Capture the cell that displays the provided text and extract its [x, y] central coordinate. 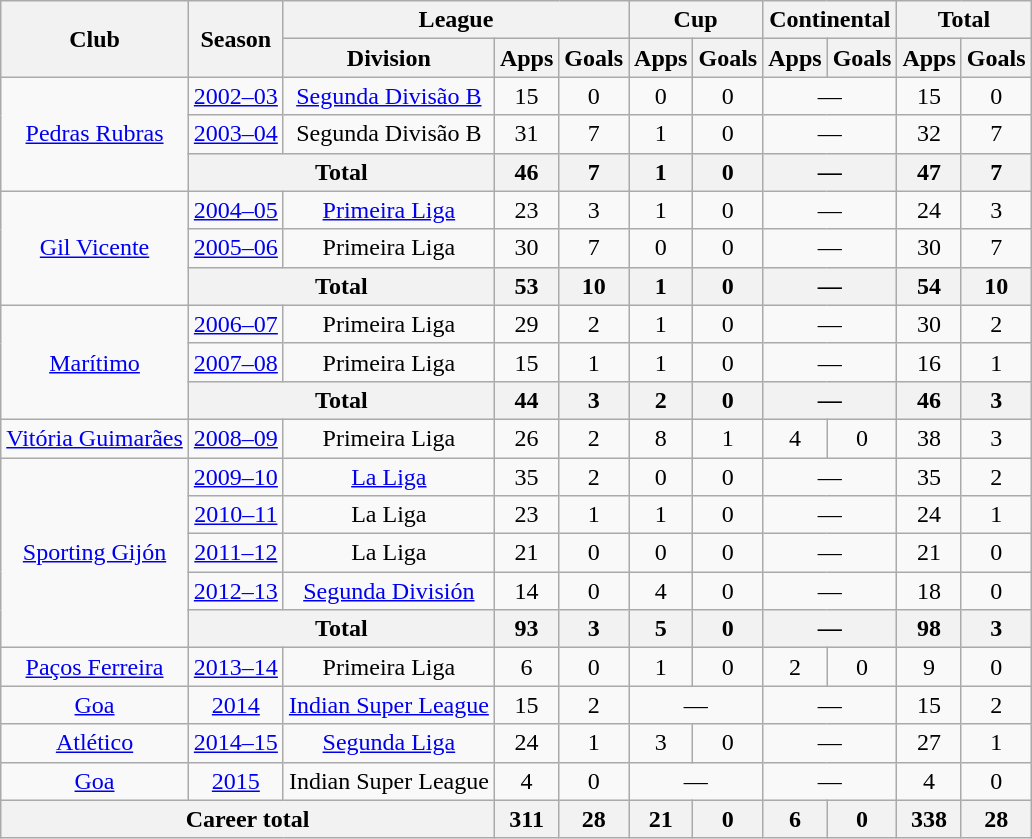
31 [526, 134]
338 [929, 819]
2006–07 [236, 324]
Continental [830, 20]
47 [929, 172]
27 [929, 743]
Club [95, 39]
2015 [236, 781]
2014–15 [236, 743]
32 [929, 134]
Pedras Rubras [95, 134]
8 [661, 438]
Paços Ferreira [95, 667]
2007–08 [236, 362]
Segunda División [388, 591]
2004–05 [236, 210]
53 [526, 286]
Division [388, 58]
2005–06 [236, 248]
2002–03 [236, 96]
Sporting Gijón [95, 553]
9 [929, 667]
2003–04 [236, 134]
Cup [696, 20]
2011–12 [236, 553]
Season [236, 39]
Marítimo [95, 362]
5 [661, 629]
Career total [248, 819]
311 [526, 819]
2012–13 [236, 591]
Vitória Guimarães [95, 438]
2014 [236, 705]
26 [526, 438]
Atlético [95, 743]
2010–11 [236, 515]
16 [929, 362]
2009–10 [236, 477]
2013–14 [236, 667]
38 [929, 438]
Segunda Liga [388, 743]
2008–09 [236, 438]
93 [526, 629]
29 [526, 324]
Gil Vicente [95, 248]
18 [929, 591]
98 [929, 629]
League [456, 20]
54 [929, 286]
14 [526, 591]
44 [526, 400]
